Return the [x, y] coordinate for the center point of the cell that contains the specified text.  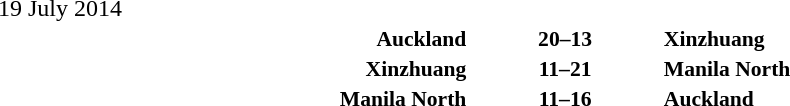
11–21 [566, 68]
20–13 [566, 38]
